For the text-containing cell, return its midpoint in (X, Y) coordinate format. 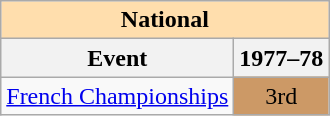
3rd (282, 96)
National (165, 20)
French Championships (118, 96)
1977–78 (282, 58)
Event (118, 58)
